Provide the [x, y] coordinate of the cell's center where the given text is located.  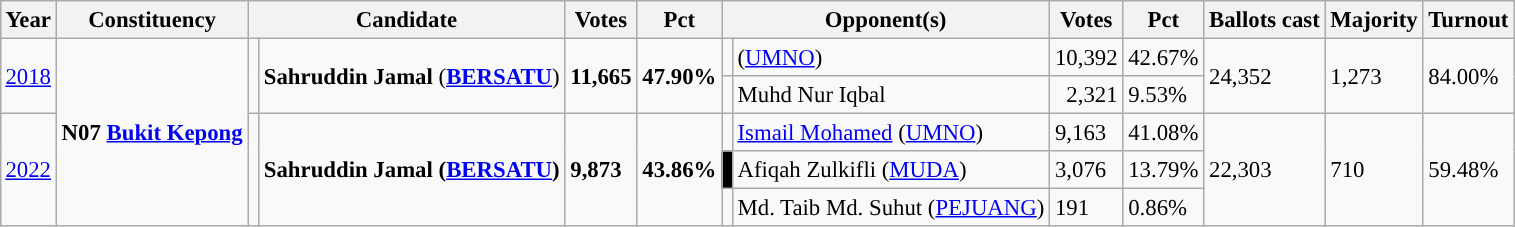
42.67% [1164, 57]
10,392 [1086, 57]
Candidate [406, 20]
1,273 [1374, 76]
Majority [1374, 20]
Ismail Mohamed (UMNO) [890, 133]
Muhd Nur Iqbal [890, 95]
13.79% [1164, 170]
2018 [28, 76]
(UMNO) [890, 57]
N07 Bukit Kepong [152, 132]
9,163 [1086, 133]
84.00% [1468, 76]
2,321 [1086, 95]
Turnout [1468, 20]
9,873 [601, 170]
41.08% [1164, 133]
Constituency [152, 20]
0.86% [1164, 208]
11,665 [601, 76]
59.48% [1468, 170]
Opponent(s) [886, 20]
191 [1086, 208]
24,352 [1264, 76]
Year [28, 20]
3,076 [1086, 170]
710 [1374, 170]
2022 [28, 170]
Ballots cast [1264, 20]
47.90% [680, 76]
43.86% [680, 170]
9.53% [1164, 95]
22,303 [1264, 170]
Afiqah Zulkifli (MUDA) [890, 170]
Md. Taib Md. Suhut (PEJUANG) [890, 208]
